Scan for the cell matching the given text and deliver its (x, y) coordinate at center. 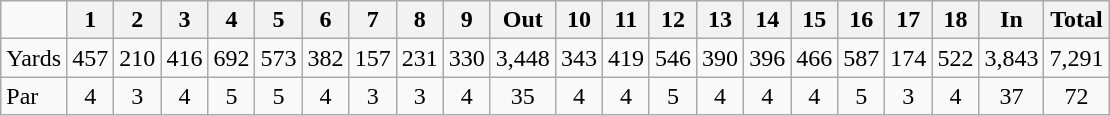
18 (956, 20)
9 (466, 20)
Par (34, 96)
457 (90, 58)
35 (522, 96)
390 (720, 58)
466 (814, 58)
15 (814, 20)
330 (466, 58)
12 (672, 20)
1 (90, 20)
Yards (34, 58)
13 (720, 20)
In (1012, 20)
573 (278, 58)
17 (908, 20)
Total (1076, 20)
587 (862, 58)
382 (326, 58)
6 (326, 20)
231 (420, 58)
419 (626, 58)
3,843 (1012, 58)
546 (672, 58)
416 (184, 58)
2 (138, 20)
Out (522, 20)
8 (420, 20)
396 (768, 58)
343 (578, 58)
157 (372, 58)
210 (138, 58)
3,448 (522, 58)
72 (1076, 96)
174 (908, 58)
7,291 (1076, 58)
37 (1012, 96)
7 (372, 20)
522 (956, 58)
16 (862, 20)
10 (578, 20)
11 (626, 20)
14 (768, 20)
692 (232, 58)
